Pinpoint the cell where the given text exists, returning its (X, Y) midpoint coordinate. 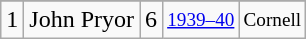
6 (152, 20)
John Pryor (82, 20)
1 (12, 20)
1939–40 (201, 20)
Cornell (272, 20)
